For the text-containing cell, return its midpoint in (x, y) coordinate format. 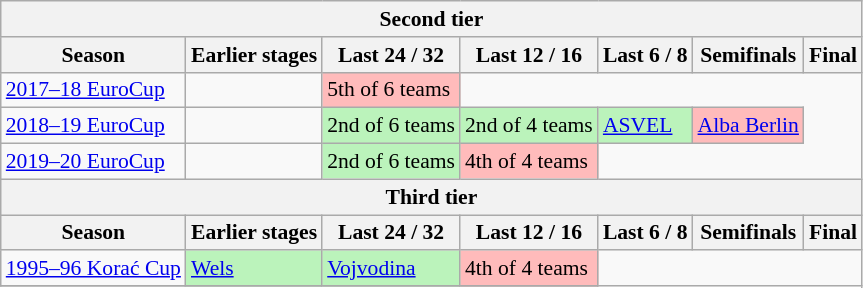
Second tier (432, 19)
2017–18 EuroCup (94, 90)
2018–19 EuroCup (94, 126)
ASVEL (646, 126)
Wels (254, 269)
Alba Berlin (748, 126)
5th of 6 teams (391, 90)
Third tier (432, 197)
Vojvodina (391, 269)
2nd of 4 teams (529, 126)
1995–96 Korać Cup (94, 269)
2019–20 EuroCup (94, 162)
